Search for the cell housing the specified text and yield its [x, y] center coordinate. 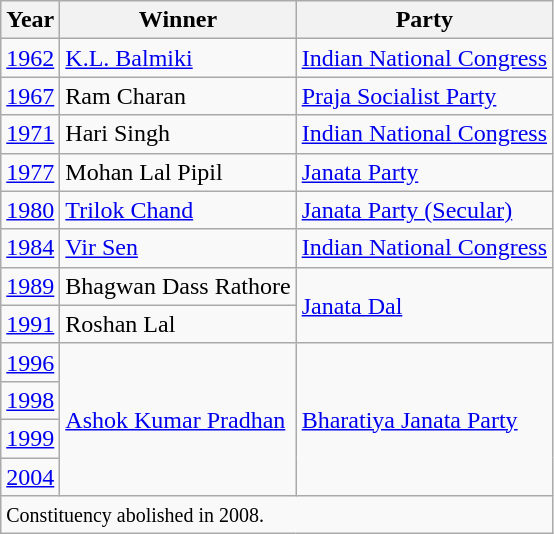
1998 [30, 400]
Praja Socialist Party [424, 96]
Mohan Lal Pipil [178, 172]
1980 [30, 210]
1991 [30, 324]
Party [424, 20]
Roshan Lal [178, 324]
1984 [30, 248]
Trilok Chand [178, 210]
Bhagwan Dass Rathore [178, 286]
Hari Singh [178, 134]
Winner [178, 20]
Ram Charan [178, 96]
2004 [30, 477]
Year [30, 20]
1967 [30, 96]
K.L. Balmiki [178, 58]
1996 [30, 362]
Janata Dal [424, 305]
1962 [30, 58]
Constituency abolished in 2008. [277, 515]
Bharatiya Janata Party [424, 419]
Janata Party [424, 172]
Vir Sen [178, 248]
1971 [30, 134]
Ashok Kumar Pradhan [178, 419]
Janata Party (Secular) [424, 210]
1977 [30, 172]
1999 [30, 438]
1989 [30, 286]
